Output the [X, Y] coordinate of the center of the cell containing the given text.  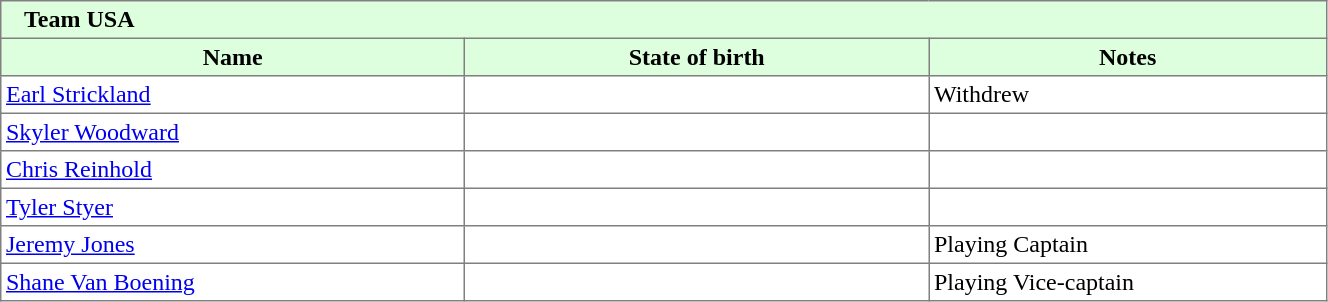
Chris Reinhold [233, 170]
Playing Captain [1128, 245]
Shane Van Boening [233, 282]
Skyler Woodward [233, 132]
Team USA [664, 20]
Name [233, 57]
Earl Strickland [233, 95]
Notes [1128, 57]
Playing Vice-captain [1128, 282]
Tyler Styer [233, 207]
Withdrew [1128, 95]
Jeremy Jones [233, 245]
State of birth [697, 57]
